Return (x, y) of the center of cell containing provided text 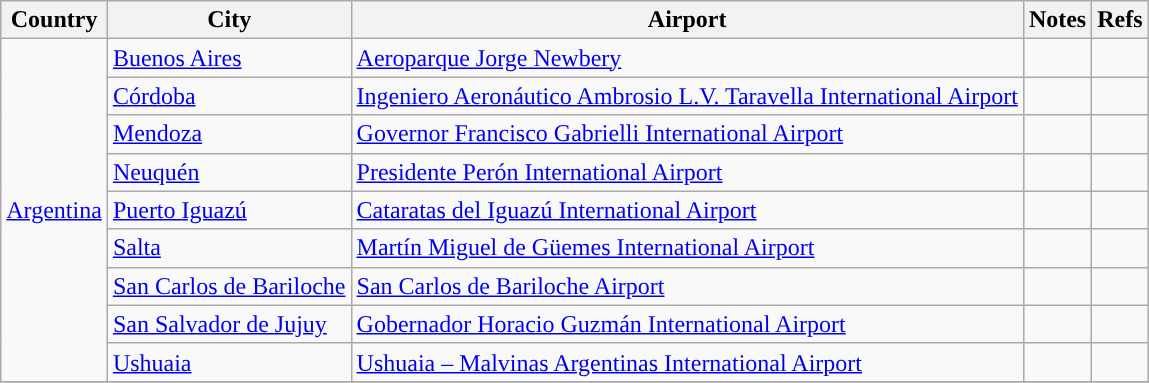
Governor Francisco Gabrielli International Airport (687, 134)
Neuquén (229, 172)
Puerto Iguazú (229, 210)
San Salvador de Jujuy (229, 324)
Martín Miguel de Güemes International Airport (687, 248)
Ingeniero Aeronáutico Ambrosio L.V. Taravella International Airport (687, 96)
Mendoza (229, 134)
Refs (1120, 20)
Argentina (54, 210)
Airport (687, 20)
San Carlos de Bariloche (229, 286)
Country (54, 20)
Ushuaia (229, 362)
Notes (1057, 20)
City (229, 20)
Presidente Perón International Airport (687, 172)
San Carlos de Bariloche Airport (687, 286)
Aeroparque Jorge Newbery (687, 58)
Salta (229, 248)
Ushuaia – Malvinas Argentinas International Airport (687, 362)
Cataratas del Iguazú International Airport (687, 210)
Gobernador Horacio Guzmán International Airport (687, 324)
Buenos Aires (229, 58)
Córdoba (229, 96)
